Find where the given text appears and provide that cell's center as [x, y] coordinate. 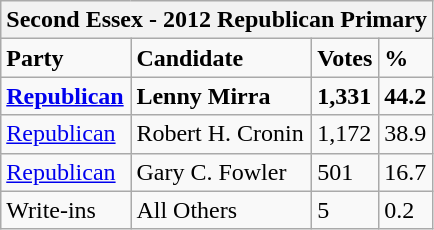
Write-ins [66, 210]
Votes [346, 58]
Party [66, 58]
Gary C. Fowler [222, 172]
501 [346, 172]
1,331 [346, 96]
All Others [222, 210]
44.2 [406, 96]
Second Essex - 2012 Republican Primary [217, 20]
5 [346, 210]
Robert H. Cronin [222, 134]
1,172 [346, 134]
Lenny Mirra [222, 96]
38.9 [406, 134]
0.2 [406, 210]
% [406, 58]
Candidate [222, 58]
16.7 [406, 172]
